Output the (x, y) coordinate of the center of the cell containing the given text.  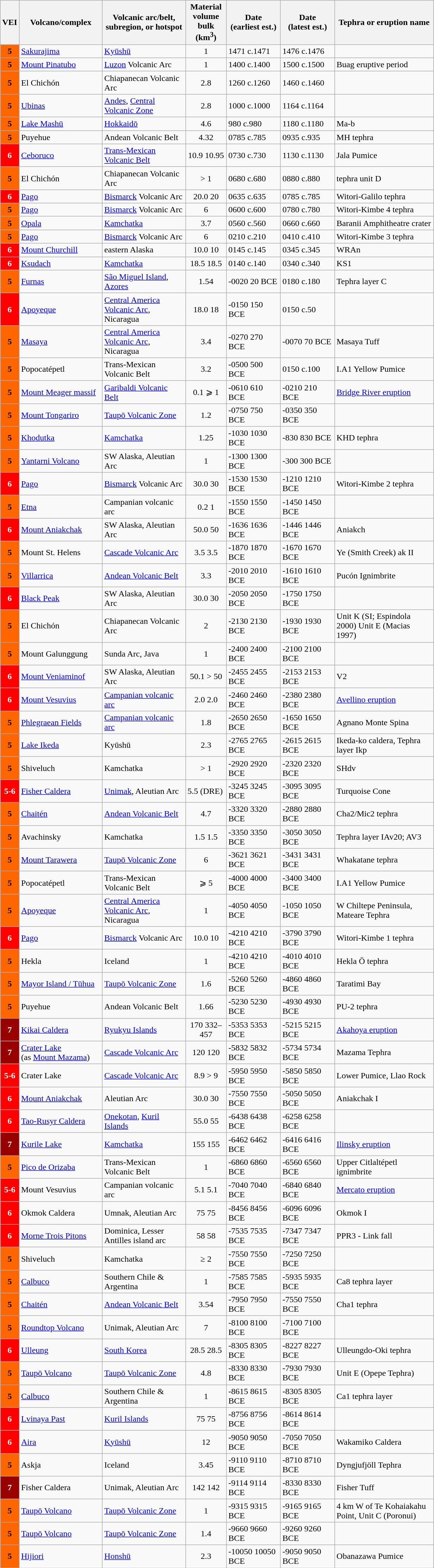
-7250 7250 BCE (308, 1259)
Tao-Rusyr Caldera (61, 1121)
-0210 210 BCE (308, 392)
-3621 3621 BCE (254, 860)
3.3 (206, 575)
-7930 7930 BCE (308, 1373)
Mount Meager massif (61, 392)
Agnano Monte Spina (384, 722)
0.2 1 (206, 507)
4.8 (206, 1373)
-2400 2400 BCE (254, 653)
-5215 5215 BCE (308, 1029)
Date(latest est.) (308, 23)
-9114 9114 BCE (254, 1488)
-9315 9315 BCE (254, 1510)
Jala Pumice (384, 156)
Fisher Tuff (384, 1488)
Andes, Central Volcanic Zone (144, 106)
-2765 2765 BCE (254, 745)
W Chiltepe Peninsula, Mateare Tephra (384, 910)
-6096 6096 BCE (308, 1213)
-0500 500 BCE (254, 369)
Baranii Amphitheatre crater (384, 223)
-9660 9660 BCE (254, 1533)
KS1 (384, 263)
1.66 (206, 1007)
0145 c.145 (254, 250)
-5260 5260 BCE (254, 984)
Ulleungdo-Oki tephra (384, 1350)
PPR3 - Link fall (384, 1236)
-8614 8614 BCE (308, 1419)
-3245 3245 BCE (254, 791)
0340 c.340 (308, 263)
Tephra layer IAv20; AV3 (384, 837)
28.5 28.5 (206, 1350)
5.5 (DRE) (206, 791)
-2153 2153 BCE (308, 677)
-1450 1450 BCE (308, 507)
-10050 10050 BCE (254, 1557)
0660 c.660 (308, 223)
-8100 8100 BCE (254, 1327)
-2100 2100 BCE (308, 653)
3.4 (206, 341)
-1210 1210 BCE (308, 484)
1164 c.1164 (308, 106)
Mazama Tephra (384, 1053)
-1670 1670 BCE (308, 553)
Avachinsky (61, 837)
KHD tephra (384, 438)
Hekla (61, 961)
-4050 4050 BCE (254, 910)
SHdv (384, 768)
Honshū (144, 1557)
-2460 2460 BCE (254, 699)
Upper Citlaltépetl ignimbrite (384, 1167)
-1030 1030 BCE (254, 438)
1.54 (206, 282)
-8227 8227 BCE (308, 1350)
Avellino eruption (384, 699)
Kurile Lake (61, 1144)
Ma-b (384, 124)
Bridge River eruption (384, 392)
12 (206, 1442)
Dominica, Lesser Antilles island arc (144, 1236)
-9260 9260 BCE (308, 1533)
-3320 3320 BCE (254, 814)
-2920 2920 BCE (254, 768)
-2650 2650 BCE (254, 722)
1180 c.1180 (308, 124)
Ulleung (61, 1350)
Okmok I (384, 1213)
1.25 (206, 438)
0140 c.140 (254, 263)
18.0 18 (206, 309)
1460 c.1460 (308, 82)
-6438 6438 BCE (254, 1121)
-9165 9165 BCE (308, 1510)
Etna (61, 507)
980 c.980 (254, 124)
2.0 2.0 (206, 699)
Askja (61, 1464)
WRAn (384, 250)
Furnas (61, 282)
1471 c.1471 (254, 51)
-1550 1550 BCE (254, 507)
Sakurajima (61, 51)
-5353 5353 BCE (254, 1029)
-1930 1930 BCE (308, 626)
Crater Lake (61, 1075)
Roundtop Volcano (61, 1327)
58 58 (206, 1236)
Hekla Ö tephra (384, 961)
Mount Pinatubo (61, 64)
Ca1 tephra layer (384, 1396)
Lake Ikeda (61, 745)
20.0 20 (206, 196)
-4930 4930 BCE (308, 1007)
-0150 150 BCE (254, 309)
-7100 7100 BCE (308, 1327)
Morne Trois Pitons (61, 1236)
Ca8 tephra layer (384, 1281)
-1750 1750 BCE (308, 598)
Ilinsky eruption (384, 1144)
-2130 2130 BCE (254, 626)
0880 c.880 (308, 178)
-2050 2050 BCE (254, 598)
Akahoya eruption (384, 1029)
PU-2 tephra (384, 1007)
Pucón Ignimbrite (384, 575)
Lake Mashū (61, 124)
-1050 1050 BCE (308, 910)
Aira (61, 1442)
-3400 3400 BCE (308, 883)
-3431 3431 BCE (308, 860)
Tephra or eruption name (384, 23)
-7040 7040 BCE (254, 1190)
-0020 20 BCE (254, 282)
Yantarni Volcano (61, 461)
-1530 1530 BCE (254, 484)
Masaya (61, 341)
-6860 6860 BCE (254, 1167)
1.5 1.5 (206, 837)
-6560 6560 BCE (308, 1167)
0635 c.635 (254, 196)
4.32 (206, 137)
Luzon Volcanic Arc (144, 64)
0180 c.180 (308, 282)
-7347 7347 BCE (308, 1236)
Mayor Island / Tūhua (61, 984)
-830 830 BCE (308, 438)
São Miguel Island, Azores (144, 282)
⩾ 5 (206, 883)
-2615 2615 BCE (308, 745)
8.9 > 9 (206, 1075)
10.9 10.95 (206, 156)
-5935 5935 BCE (308, 1281)
-1870 1870 BCE (254, 553)
-2880 2880 BCE (308, 814)
3.5 3.5 (206, 553)
50.0 50 (206, 529)
Onekotan, Kuril Islands (144, 1121)
-5850 5850 BCE (308, 1075)
Whakatane tephra (384, 860)
Mount Churchill (61, 250)
Obanazawa Pumice (384, 1557)
170 332–457 (206, 1029)
-5050 5050 BCE (308, 1098)
0560 c.560 (254, 223)
Khodutka (61, 438)
Ksudach (61, 263)
Lower Pumice, Llao Rock (384, 1075)
VEI (10, 23)
Phlegraean Fields (61, 722)
-8456 8456 BCE (254, 1213)
-5734 5734 BCE (308, 1053)
-4000 4000 BCE (254, 883)
3.54 (206, 1305)
-2380 2380 BCE (308, 699)
0680 c.680 (254, 178)
-8710 8710 BCE (308, 1464)
Witori-Kimbe 3 tephra (384, 237)
Mount St. Helens (61, 553)
V2 (384, 677)
Witori-Kimbe 1 tephra (384, 938)
-2320 2320 BCE (308, 768)
Lvinaya Past (61, 1419)
Opala (61, 223)
South Korea (144, 1350)
Kuril Islands (144, 1419)
Mount Veniaminof (61, 677)
-300 300 BCE (308, 461)
Mount Tarawera (61, 860)
55.0 55 (206, 1121)
Pico de Orizaba (61, 1167)
4.6 (206, 124)
1400 c.1400 (254, 64)
Mount Galunggung (61, 653)
Okmok Caldera (61, 1213)
-0610 610 BCE (254, 392)
1476 c.1476 (308, 51)
Sunda Arc, Java (144, 653)
-9110 9110 BCE (254, 1464)
-8756 8756 BCE (254, 1419)
Wakamiko Caldera (384, 1442)
Umnak, Aleutian Arc (144, 1213)
155 155 (206, 1144)
Hokkaidō (144, 124)
-1610 1610 BCE (308, 575)
1.8 (206, 722)
2 (206, 626)
-4010 4010 BCE (308, 961)
1260 c.1260 (254, 82)
Taratimi Bay (384, 984)
Unit E (Opepe Tephra) (384, 1373)
Buag eruptive period (384, 64)
0780 c.780 (308, 210)
0935 c.935 (308, 137)
-3350 3350 BCE (254, 837)
0345 c.345 (308, 250)
-6840 6840 BCE (308, 1190)
-5832 5832 BCE (254, 1053)
-7535 7535 BCE (254, 1236)
-3095 3095 BCE (308, 791)
Villarrica (61, 575)
5.1 5.1 (206, 1190)
Volcano/complex (61, 23)
Ikeda-ko caldera, Tephra layer Ikp (384, 745)
-1636 1636 BCE (254, 529)
Volcanic arc/belt,subregion, or hotspot (144, 23)
Date(earliest est.) (254, 23)
≥ 2 (206, 1259)
Ceboruco (61, 156)
-0070 70 BCE (308, 341)
-7050 7050 BCE (308, 1442)
Ye (Smith Creek) ak II (384, 553)
3.7 (206, 223)
Ubinas (61, 106)
Aniakchak I (384, 1098)
Dyngjufjöll Tephra (384, 1464)
Black Peak (61, 598)
0150 c.50 (308, 309)
1130 c.1130 (308, 156)
Mount Tongariro (61, 415)
1500 c.1500 (308, 64)
-5950 5950 BCE (254, 1075)
18.5 18.5 (206, 263)
1.4 (206, 1533)
1000 c.1000 (254, 106)
0730 c.730 (254, 156)
Aleutian Arc (144, 1098)
3.2 (206, 369)
-4860 4860 BCE (308, 984)
MH tephra (384, 137)
4.7 (206, 814)
-2010 2010 BCE (254, 575)
-7950 7950 BCE (254, 1305)
Masaya Tuff (384, 341)
-1300 1300 BCE (254, 461)
Cha2/Mic2 tephra (384, 814)
-0750 750 BCE (254, 415)
Mercato eruption (384, 1190)
-7585 7585 BCE (254, 1281)
Unit K (SI; Espindola 2000) Unit E (Macias 1997) (384, 626)
120 120 (206, 1053)
-6258 6258 BCE (308, 1121)
Crater Lake(as Mount Mazama) (61, 1053)
-0270 270 BCE (254, 341)
Aniakch (384, 529)
4 km W of Te Kohaiakahu Point, Unit C (Poronui) (384, 1510)
Witori-Kimbe 4 tephra (384, 210)
-0350 350 BCE (308, 415)
Kikai Caldera (61, 1029)
0.1 ⩾ 1 (206, 392)
Ryukyu Islands (144, 1029)
-2455 2455 BCE (254, 677)
-8615 8615 BCE (254, 1396)
Material volume bulk(km3) (206, 23)
Cha1 tephra (384, 1305)
-1446 1446 BCE (308, 529)
0150 c.100 (308, 369)
-5230 5230 BCE (254, 1007)
3.45 (206, 1464)
50.1 > 50 (206, 677)
-3050 3050 BCE (308, 837)
1.2 (206, 415)
Tephra layer C (384, 282)
Witori-Galilo tephra (384, 196)
0210 c.210 (254, 237)
0600 c.600 (254, 210)
1.6 (206, 984)
-3790 3790 BCE (308, 938)
-1650 1650 BCE (308, 722)
Hijiori (61, 1557)
-6462 6462 BCE (254, 1144)
Garibaldi Volcanic Belt (144, 392)
Witori-Kimbe 2 tephra (384, 484)
Turquoise Cone (384, 791)
-6416 6416 BCE (308, 1144)
142 142 (206, 1488)
tephra unit D (384, 178)
eastern Alaska (144, 250)
0410 c.410 (308, 237)
